Search for the cell housing the specified text and yield its (x, y) center coordinate. 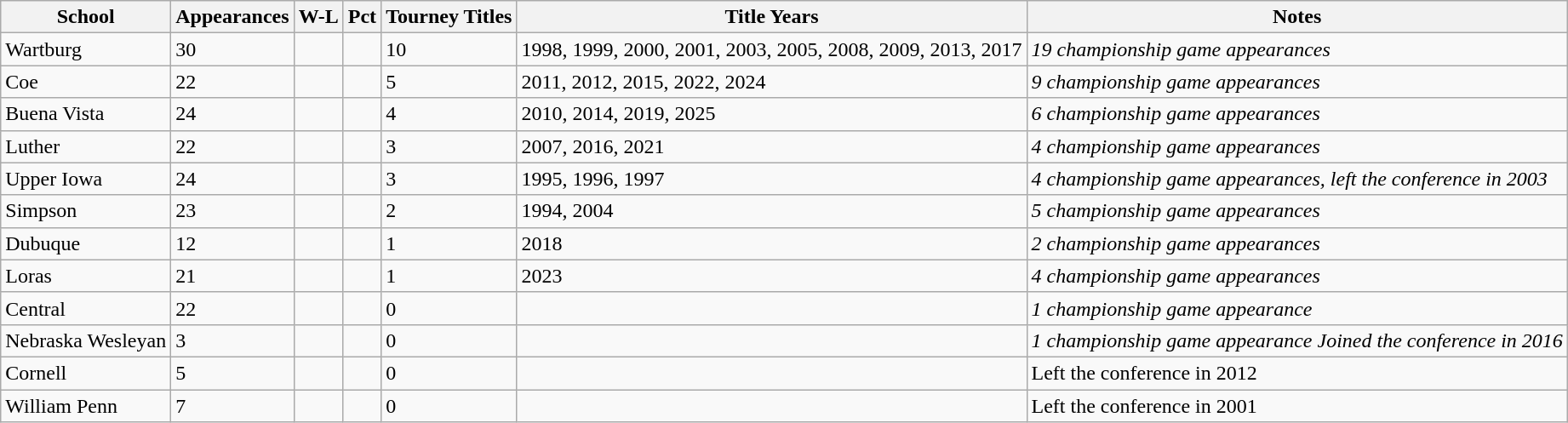
Luther (86, 146)
19 championship game appearances (1297, 49)
9 championship game appearances (1297, 82)
Left the conference in 2001 (1297, 406)
5 championship game appearances (1297, 211)
Coe (86, 82)
4 championship game appearances, left the conference in 2003 (1297, 179)
Dubuque (86, 243)
Buena Vista (86, 114)
Tourney Titles (449, 17)
W-L (318, 17)
7 (232, 406)
2011, 2012, 2015, 2022, 2024 (771, 82)
21 (232, 276)
School (86, 17)
12 (232, 243)
Cornell (86, 373)
2023 (771, 276)
6 championship game appearances (1297, 114)
2007, 2016, 2021 (771, 146)
Notes (1297, 17)
10 (449, 49)
23 (232, 211)
Appearances (232, 17)
Wartburg (86, 49)
2 championship game appearances (1297, 243)
Left the conference in 2012 (1297, 373)
2018 (771, 243)
1 championship game appearance (1297, 308)
1994, 2004 (771, 211)
Upper Iowa (86, 179)
William Penn (86, 406)
2010, 2014, 2019, 2025 (771, 114)
Central (86, 308)
1 championship game appearance Joined the conference in 2016 (1297, 340)
Pct (362, 17)
1998, 1999, 2000, 2001, 2003, 2005, 2008, 2009, 2013, 2017 (771, 49)
Simpson (86, 211)
Title Years (771, 17)
Nebraska Wesleyan (86, 340)
30 (232, 49)
Loras (86, 276)
1995, 1996, 1997 (771, 179)
4 (449, 114)
2 (449, 211)
